Identify which cell holds the provided text, then report its [X, Y] central coordinate. 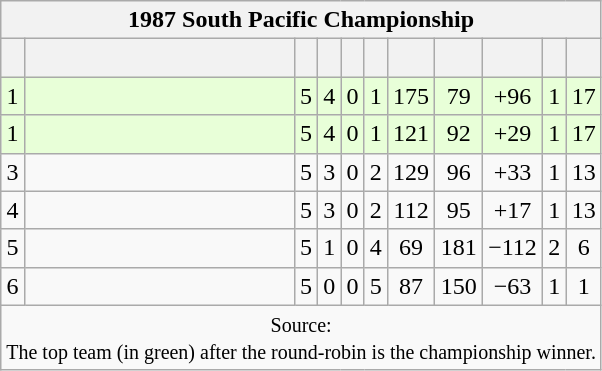
79 [459, 96]
+96 [512, 96]
+17 [512, 210]
87 [411, 286]
92 [459, 134]
1987 South Pacific Championship [302, 20]
95 [459, 210]
69 [411, 248]
+33 [512, 172]
150 [459, 286]
129 [411, 172]
+29 [512, 134]
96 [459, 172]
121 [411, 134]
−63 [512, 286]
112 [411, 210]
−112 [512, 248]
Source: The top team (in green) after the round-robin is the championship winner. [302, 338]
181 [459, 248]
175 [411, 96]
